Capture the cell that displays the provided text and extract its [x, y] central coordinate. 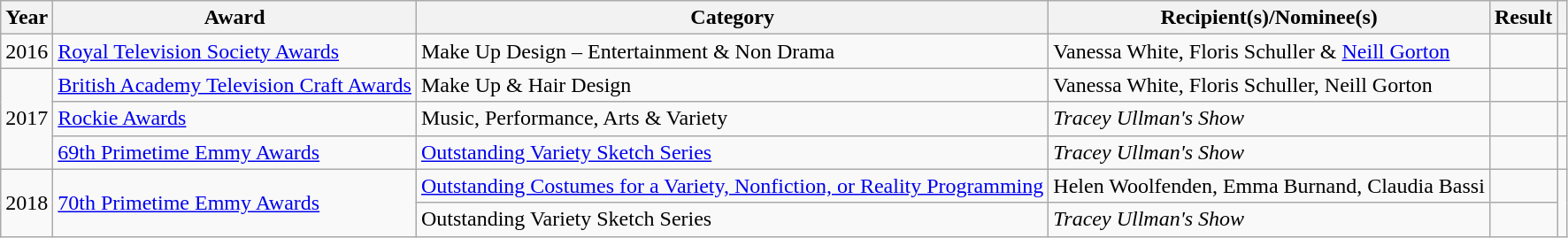
Make Up & Hair Design [732, 85]
Outstanding Costumes for a Variety, Nonfiction, or Reality Programming [732, 186]
2016 [27, 51]
Helen Woolfenden, Emma Burnand, Claudia Bassi [1269, 186]
Result [1523, 18]
2017 [27, 119]
British Academy Television Craft Awards [235, 85]
Award [235, 18]
Music, Performance, Arts & Variety [732, 119]
Recipient(s)/Nominee(s) [1269, 18]
Year [27, 18]
Vanessa White, Floris Schuller, Neill Gorton [1269, 85]
Make Up Design – Entertainment & Non Drama [732, 51]
70th Primetime Emmy Awards [235, 203]
Royal Television Society Awards [235, 51]
Rockie Awards [235, 119]
2018 [27, 203]
Category [732, 18]
69th Primetime Emmy Awards [235, 152]
Vanessa White, Floris Schuller & Neill Gorton [1269, 51]
